Search for the cell housing the specified text and yield its (x, y) center coordinate. 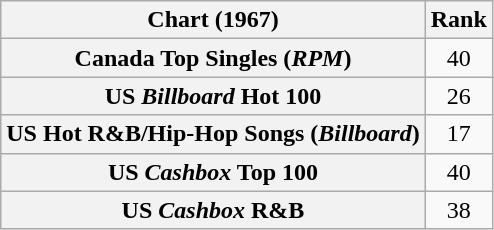
17 (458, 134)
US Billboard Hot 100 (213, 96)
Chart (1967) (213, 20)
US Cashbox Top 100 (213, 172)
38 (458, 210)
Rank (458, 20)
Canada Top Singles (RPM) (213, 58)
26 (458, 96)
US Hot R&B/Hip-Hop Songs (Billboard) (213, 134)
US Cashbox R&B (213, 210)
